Return the (X, Y) coordinate for the center point of the cell that contains the specified text.  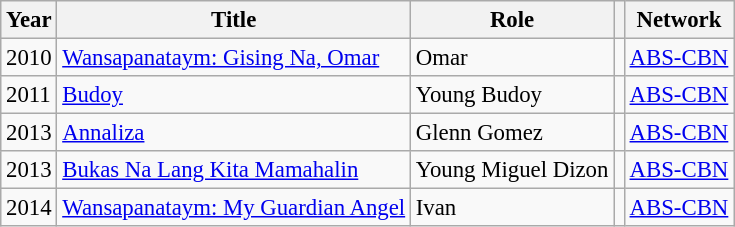
2014 (29, 208)
Wansapanataym: Gising Na, Omar (234, 58)
Wansapanataym: My Guardian Angel (234, 208)
2010 (29, 58)
Title (234, 20)
Budoy (234, 95)
Annaliza (234, 133)
Bukas Na Lang Kita Mamahalin (234, 170)
Role (512, 20)
Ivan (512, 208)
Young Budoy (512, 95)
Omar (512, 58)
2011 (29, 95)
Glenn Gomez (512, 133)
Year (29, 20)
Network (678, 20)
Young Miguel Dizon (512, 170)
